Locate the cell with the specified text and output its [x, y] center coordinate. 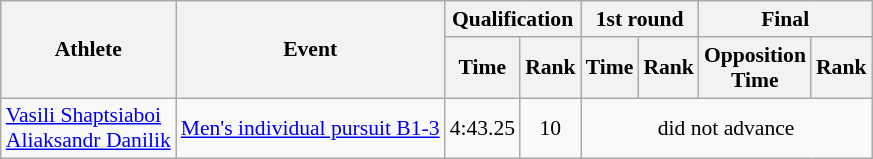
1st round [640, 19]
OppositionTime [755, 68]
Qualification [513, 19]
did not advance [726, 128]
4:43.25 [482, 128]
10 [550, 128]
Final [786, 19]
Men's individual pursuit B1-3 [310, 128]
Athlete [88, 50]
Vasili Shaptsiaboi Aliaksandr Danilik [88, 128]
Event [310, 50]
